Provide the (x, y) coordinate of the cell's center where the given text is located.  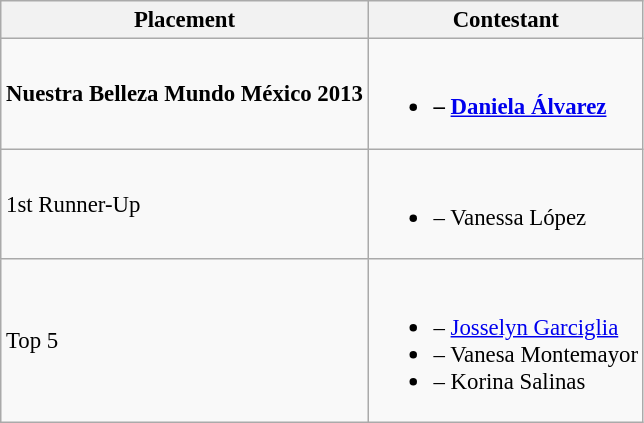
1st Runner-Up (184, 204)
Contestant (506, 20)
– Daniela Álvarez (506, 94)
Placement (184, 20)
Nuestra Belleza Mundo México 2013 (184, 94)
– Josselyn Garciglia – Vanesa Montemayor – Korina Salinas (506, 341)
– Vanessa López (506, 204)
Top 5 (184, 341)
